Detect which cell encompasses the target text, then output its (X, Y) center coordinate. 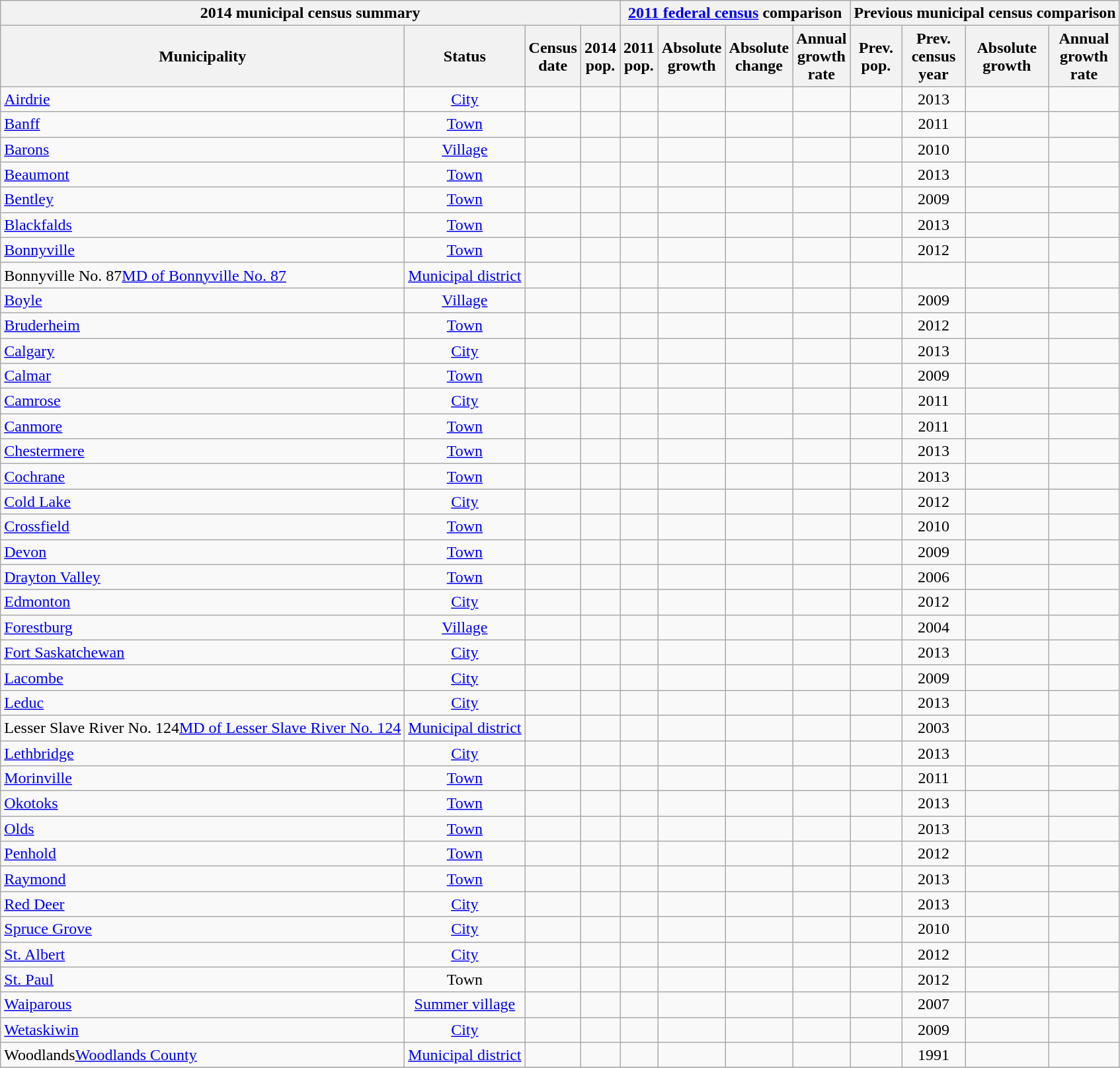
Beaumont (202, 174)
Lesser Slave River No. 124MD of Lesser Slave River No. 124 (202, 728)
2007 (934, 1005)
Edmonton (202, 602)
Municipality (202, 56)
Okotoks (202, 804)
Previous municipal census comparison (985, 13)
Cold Lake (202, 502)
Bonnyville No. 87MD of Bonnyville No. 87 (202, 275)
Barons (202, 149)
Devon (202, 552)
Drayton Valley (202, 577)
Censusdate (553, 56)
Prev.censusyear (934, 56)
Prev.pop. (876, 56)
Banff (202, 124)
2006 (934, 577)
Bentley (202, 200)
St. Paul (202, 979)
Chestermere (202, 451)
Camrose (202, 401)
2014pop. (600, 56)
2014 municipal census summary (311, 13)
Olds (202, 829)
Cochrane (202, 477)
Bonnyville (202, 250)
Airdrie (202, 99)
WoodlandsWoodlands County (202, 1055)
Lethbridge (202, 753)
2003 (934, 728)
Forestburg (202, 627)
2011 federal census comparison (735, 13)
Status (465, 56)
Penhold (202, 854)
1991 (934, 1055)
Canmore (202, 426)
Raymond (202, 879)
Lacombe (202, 677)
Waiparous (202, 1005)
St. Albert (202, 954)
Blackfalds (202, 225)
Fort Saskatchewan (202, 652)
Absolutechange (759, 56)
Leduc (202, 703)
Spruce Grove (202, 929)
Wetaskiwin (202, 1030)
Morinville (202, 779)
2004 (934, 627)
Bruderheim (202, 325)
Boyle (202, 300)
2011pop. (639, 56)
Calgary (202, 351)
Summer village (465, 1005)
Crossfield (202, 527)
Calmar (202, 376)
Red Deer (202, 904)
